Find where the given text appears and provide that cell's center as [x, y] coordinate. 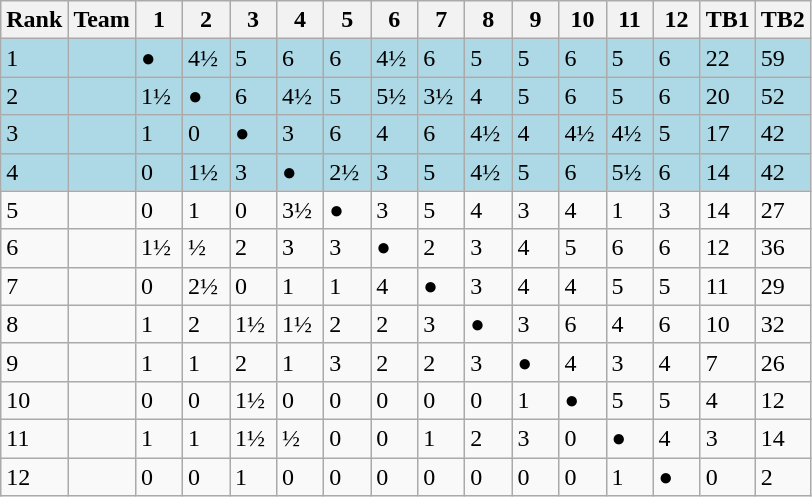
Team [102, 20]
20 [728, 96]
17 [728, 134]
29 [782, 286]
22 [728, 58]
TB2 [782, 20]
52 [782, 96]
36 [782, 248]
26 [782, 362]
Rank [34, 20]
27 [782, 210]
32 [782, 324]
59 [782, 58]
TB1 [728, 20]
